Locate the cell with the specified text and output its (x, y) center coordinate. 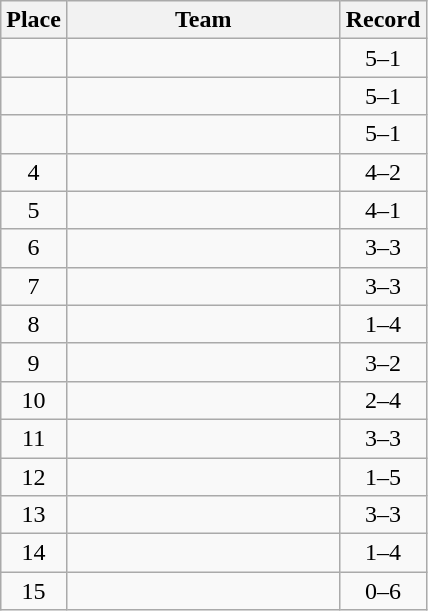
9 (34, 362)
2–4 (383, 400)
13 (34, 515)
Place (34, 20)
14 (34, 553)
11 (34, 438)
4–2 (383, 172)
0–6 (383, 591)
5 (34, 210)
4 (34, 172)
Team (203, 20)
10 (34, 400)
12 (34, 477)
1–5 (383, 477)
6 (34, 248)
4–1 (383, 210)
3–2 (383, 362)
8 (34, 324)
Record (383, 20)
7 (34, 286)
15 (34, 591)
